Pinpoint the cell where the given text exists, returning its [x, y] midpoint coordinate. 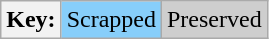
Preserved [214, 20]
Scrapped [111, 20]
Key: [31, 20]
